Capture the cell that displays the provided text and extract its [x, y] central coordinate. 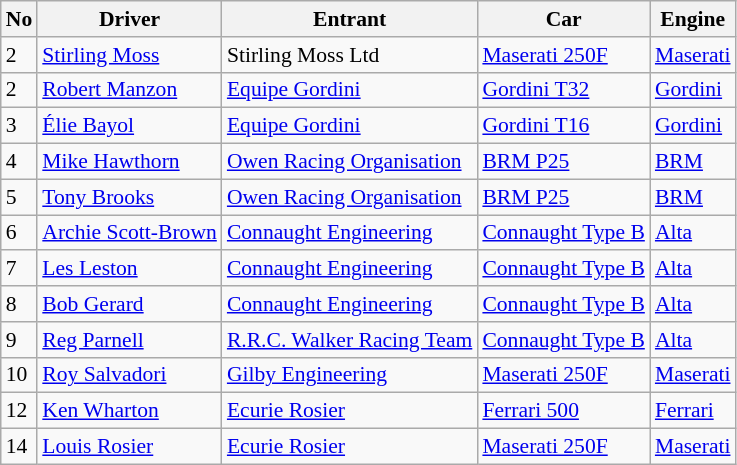
Louis Rosier [130, 447]
6 [20, 233]
5 [20, 197]
Gilby Engineering [350, 375]
Élie Bayol [130, 126]
Gordini T32 [564, 90]
R.R.C. Walker Racing Team [350, 340]
Engine [693, 19]
Reg Parnell [130, 340]
Tony Brooks [130, 197]
No [20, 19]
4 [20, 162]
Bob Gerard [130, 304]
9 [20, 340]
Ken Wharton [130, 411]
Driver [130, 19]
Les Leston [130, 269]
Stirling Moss [130, 55]
Roy Salvadori [130, 375]
12 [20, 411]
Archie Scott-Brown [130, 233]
Ferrari 500 [564, 411]
10 [20, 375]
Car [564, 19]
Gordini T16 [564, 126]
14 [20, 447]
Stirling Moss Ltd [350, 55]
3 [20, 126]
8 [20, 304]
Robert Manzon [130, 90]
Entrant [350, 19]
Ferrari [693, 411]
Mike Hawthorn [130, 162]
7 [20, 269]
